Find where the given text appears and provide that cell's center as [X, Y] coordinate. 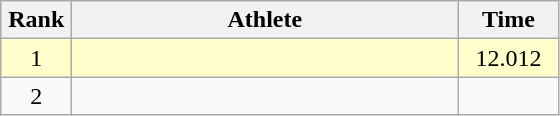
Time [508, 20]
Athlete [265, 20]
12.012 [508, 58]
2 [36, 96]
Rank [36, 20]
1 [36, 58]
